Identify which cell holds the provided text, then report its (X, Y) central coordinate. 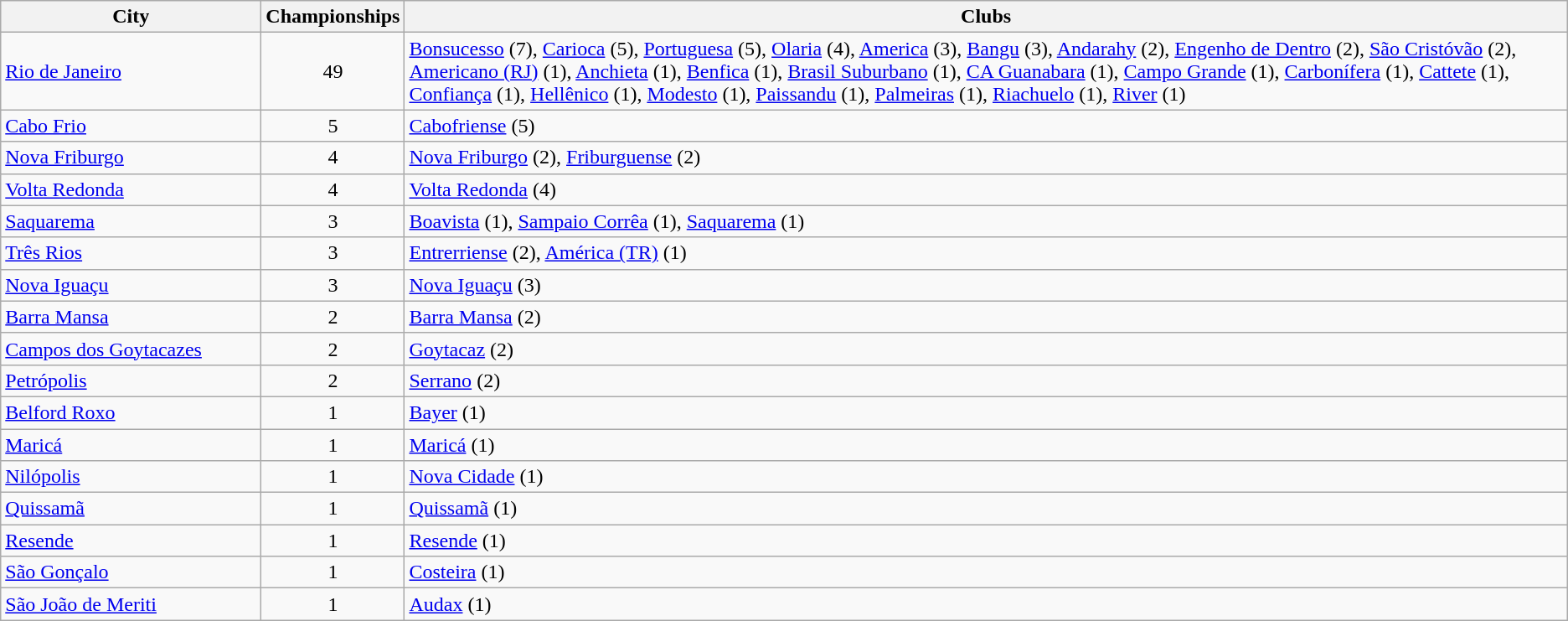
Boavista (1), Sampaio Corrêa (1), Saquarema (1) (986, 221)
Cabo Frio (131, 126)
49 (333, 71)
Rio de Janeiro (131, 71)
Clubs (986, 17)
Saquarema (131, 221)
Petrópolis (131, 380)
Cabofriense (5) (986, 126)
Maricá (131, 445)
Serrano (2) (986, 380)
Belford Roxo (131, 412)
Volta Redonda (4) (986, 189)
São João de Meriti (131, 604)
Nova Iguaçu (3) (986, 285)
Resende (1) (986, 541)
Quissamã (131, 509)
Campos dos Goytacazes (131, 349)
Championships (333, 17)
Audax (1) (986, 604)
Resende (131, 541)
Nova Iguaçu (131, 285)
Volta Redonda (131, 189)
Costeira (1) (986, 572)
Nova Cidade (1) (986, 477)
City (131, 17)
Nova Friburgo (131, 158)
São Gonçalo (131, 572)
Quissamã (1) (986, 509)
Bayer (1) (986, 412)
Nova Friburgo (2), Friburguense (2) (986, 158)
5 (333, 126)
Maricá (1) (986, 445)
Barra Mansa (131, 317)
Barra Mansa (2) (986, 317)
Três Rios (131, 253)
Entrerriense (2), América (TR) (1) (986, 253)
Nilópolis (131, 477)
Goytacaz (2) (986, 349)
